Pinpoint the cell where the given text exists, returning its (x, y) midpoint coordinate. 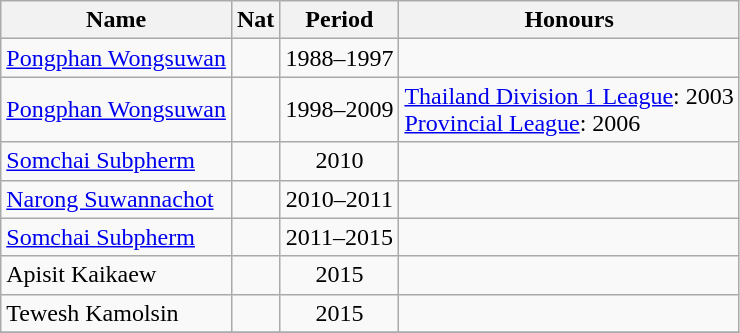
1988–1997 (340, 58)
Period (340, 20)
Nat (255, 20)
Name (116, 20)
2010 (340, 161)
2011–2015 (340, 237)
1998–2009 (340, 110)
Thailand Division 1 League: 2003Provincial League: 2006 (569, 110)
Tewesh Kamolsin (116, 313)
Narong Suwannachot (116, 199)
Honours (569, 20)
Apisit Kaikaew (116, 275)
2010–2011 (340, 199)
